Locate the cell with the specified text and output its (X, Y) center coordinate. 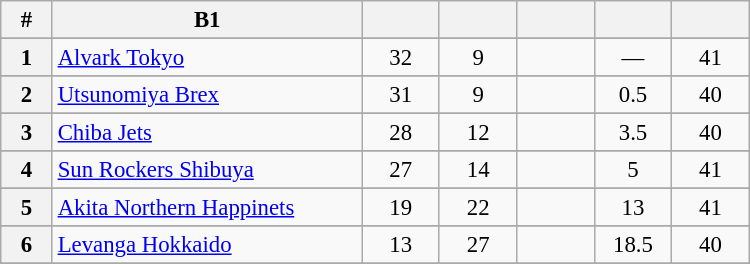
Alvark Tokyo (207, 58)
3 (27, 133)
28 (400, 133)
6 (27, 245)
4 (27, 170)
2 (27, 95)
B1 (207, 20)
14 (478, 170)
3.5 (632, 133)
Levanga Hokkaido (207, 245)
31 (400, 95)
12 (478, 133)
1 (27, 58)
Sun Rockers Shibuya (207, 170)
19 (400, 208)
Akita Northern Happinets (207, 208)
18.5 (632, 245)
Chiba Jets (207, 133)
— (632, 58)
32 (400, 58)
Utsunomiya Brex (207, 95)
22 (478, 208)
0.5 (632, 95)
# (27, 20)
